Detect which cell encompasses the target text, then output its (X, Y) center coordinate. 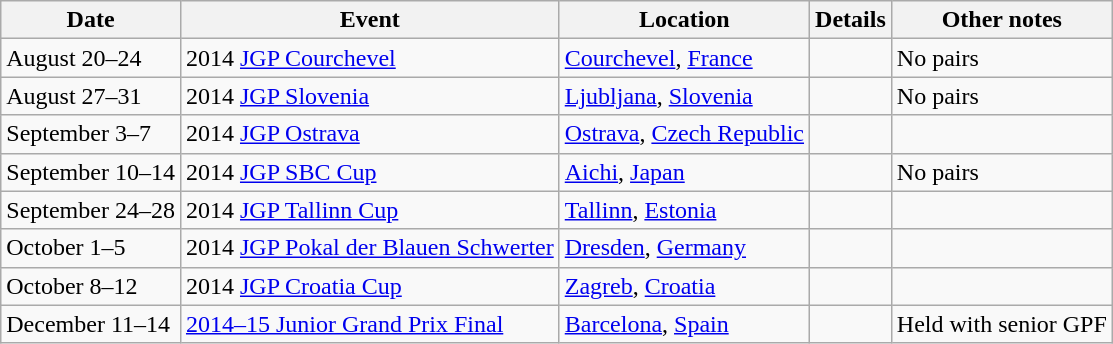
Details (851, 20)
Aichi, Japan (684, 172)
Barcelona, Spain (684, 324)
September 24–28 (91, 210)
August 27–31 (91, 96)
Ljubljana, Slovenia (684, 96)
August 20–24 (91, 58)
Courchevel, France (684, 58)
Held with senior GPF (1002, 324)
Ostrava, Czech Republic (684, 134)
2014–15 Junior Grand Prix Final (370, 324)
Location (684, 20)
2014 JGP Pokal der Blauen Schwerter (370, 248)
Zagreb, Croatia (684, 286)
Dresden, Germany (684, 248)
December 11–14 (91, 324)
September 10–14 (91, 172)
October 1–5 (91, 248)
2014 JGP SBC Cup (370, 172)
2014 JGP Tallinn Cup (370, 210)
Other notes (1002, 20)
October 8–12 (91, 286)
Event (370, 20)
September 3–7 (91, 134)
2014 JGP Courchevel (370, 58)
2014 JGP Ostrava (370, 134)
2014 JGP Croatia Cup (370, 286)
2014 JGP Slovenia (370, 96)
Tallinn, Estonia (684, 210)
Date (91, 20)
